Find where the given text appears and provide that cell's center as [x, y] coordinate. 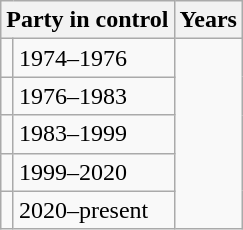
Years [208, 20]
Party in control [88, 20]
1983–1999 [94, 134]
2020–present [94, 210]
1976–1983 [94, 96]
1999–2020 [94, 172]
1974–1976 [94, 58]
